Search for the cell housing the specified text and yield its [X, Y] center coordinate. 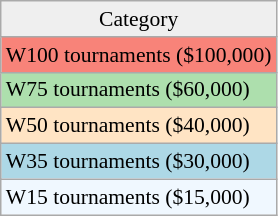
Category [139, 19]
W35 tournaments ($30,000) [139, 162]
W75 tournaments ($60,000) [139, 90]
W50 tournaments ($40,000) [139, 126]
W100 tournaments ($100,000) [139, 55]
W15 tournaments ($15,000) [139, 197]
